Identify which cell holds the provided text, then report its (x, y) central coordinate. 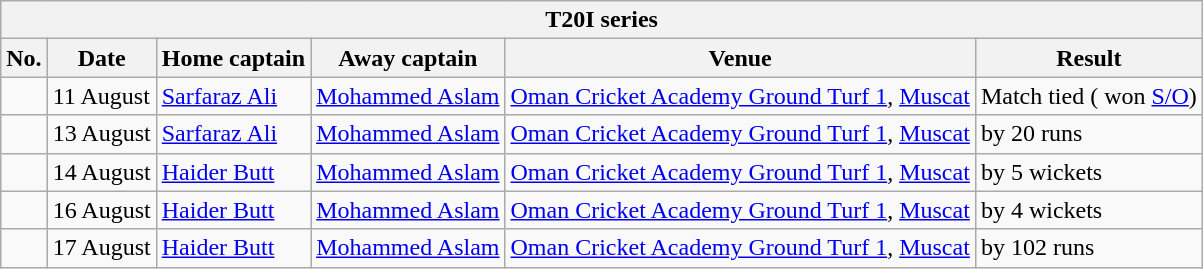
11 August (102, 96)
Venue (740, 58)
No. (24, 58)
14 August (102, 172)
by 102 runs (1088, 248)
17 August (102, 248)
Result (1088, 58)
Home captain (233, 58)
Match tied ( won S/O) (1088, 96)
Away captain (408, 58)
by 4 wickets (1088, 210)
Date (102, 58)
16 August (102, 210)
by 20 runs (1088, 134)
T20I series (602, 20)
by 5 wickets (1088, 172)
13 August (102, 134)
